From the cell containing the given text, extract its center point as (x, y) coordinate. 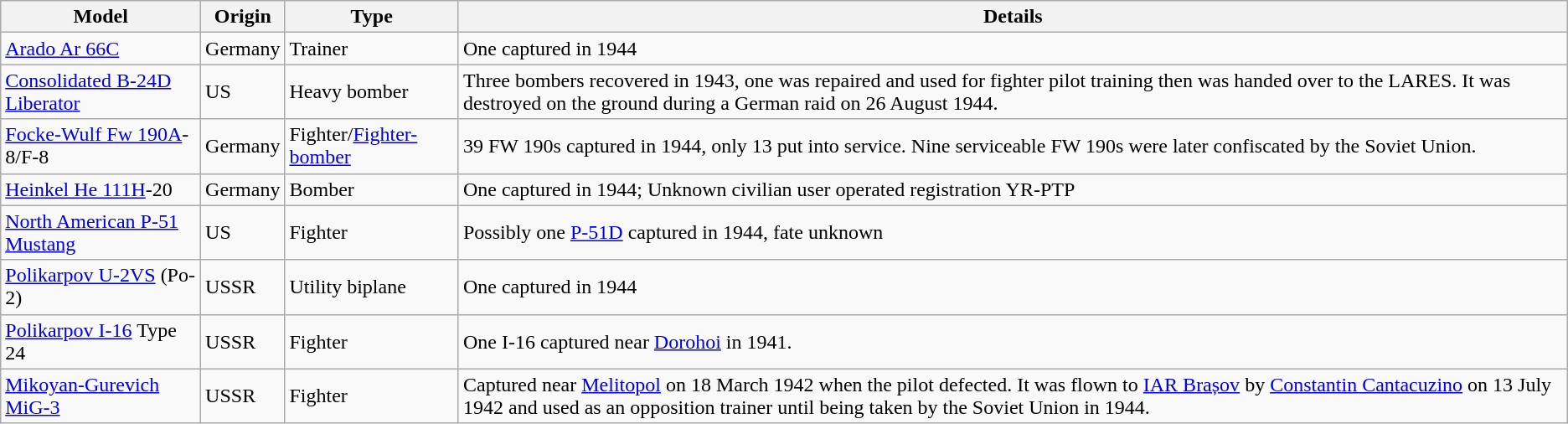
Fighter/Fighter-bomber (372, 146)
Polikarpov I-16 Type 24 (101, 342)
Heavy bomber (372, 92)
Focke-Wulf Fw 190A-8/F-8 (101, 146)
39 FW 190s captured in 1944, only 13 put into service. Nine serviceable FW 190s were later confiscated by the Soviet Union. (1013, 146)
Utility biplane (372, 287)
Polikarpov U-2VS (Po-2) (101, 287)
Arado Ar 66C (101, 49)
Possibly one P-51D captured in 1944, fate unknown (1013, 233)
Model (101, 17)
Type (372, 17)
North American P-51 Mustang (101, 233)
One captured in 1944; Unknown civilian user operated registration YR-PTP (1013, 189)
Consolidated B-24D Liberator (101, 92)
Mikoyan-Gurevich MiG-3 (101, 396)
One I-16 captured near Dorohoi in 1941. (1013, 342)
Bomber (372, 189)
Heinkel He 111H-20 (101, 189)
Details (1013, 17)
Origin (243, 17)
Trainer (372, 49)
